Provide the [x, y] coordinate of the cell's center where the given text is located.  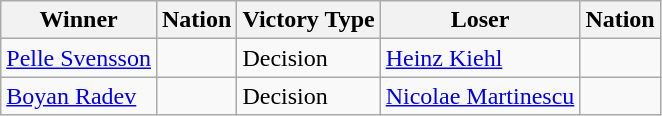
Heinz Kiehl [480, 58]
Nicolae Martinescu [480, 96]
Victory Type [308, 20]
Winner [79, 20]
Boyan Radev [79, 96]
Loser [480, 20]
Pelle Svensson [79, 58]
